Search for the cell housing the specified text and yield its [X, Y] center coordinate. 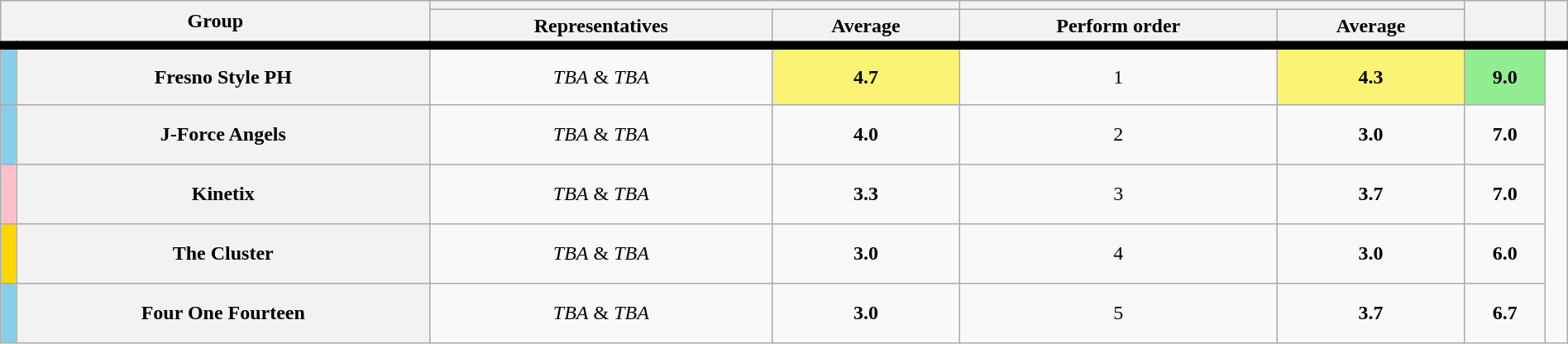
2 [1118, 134]
3 [1118, 193]
4 [1118, 253]
4.3 [1371, 74]
6.0 [1505, 253]
The Cluster [223, 253]
4.0 [866, 134]
Kinetix [223, 193]
9.0 [1505, 74]
6.7 [1505, 313]
4.7 [866, 74]
Four One Fourteen [223, 313]
Fresno Style PH [223, 74]
Perform order [1118, 28]
Representatives [601, 28]
3.3 [866, 193]
1 [1118, 74]
Group [215, 23]
J-Force Angels [223, 134]
5 [1118, 313]
